Determine the (X, Y) coordinate at the center of the cell enclosing the given text.  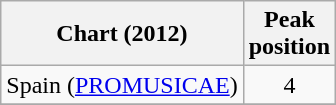
Peakposition (289, 34)
Spain (PROMUSICAE) (122, 85)
4 (289, 85)
Chart (2012) (122, 34)
